Search for the cell housing the specified text and yield its (X, Y) center coordinate. 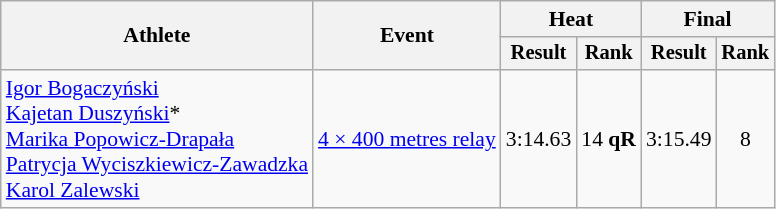
Final (708, 19)
Athlete (157, 36)
3:15.49 (678, 139)
4 × 400 metres relay (407, 139)
8 (746, 139)
Igor BogaczyńskiKajetan Duszyński*Marika Popowicz-DrapałaPatrycja Wyciszkiewicz-ZawadzkaKarol Zalewski (157, 139)
Heat (571, 19)
Event (407, 36)
3:14.63 (538, 139)
14 qR (608, 139)
